Identify which cell holds the provided text, then report its [X, Y] central coordinate. 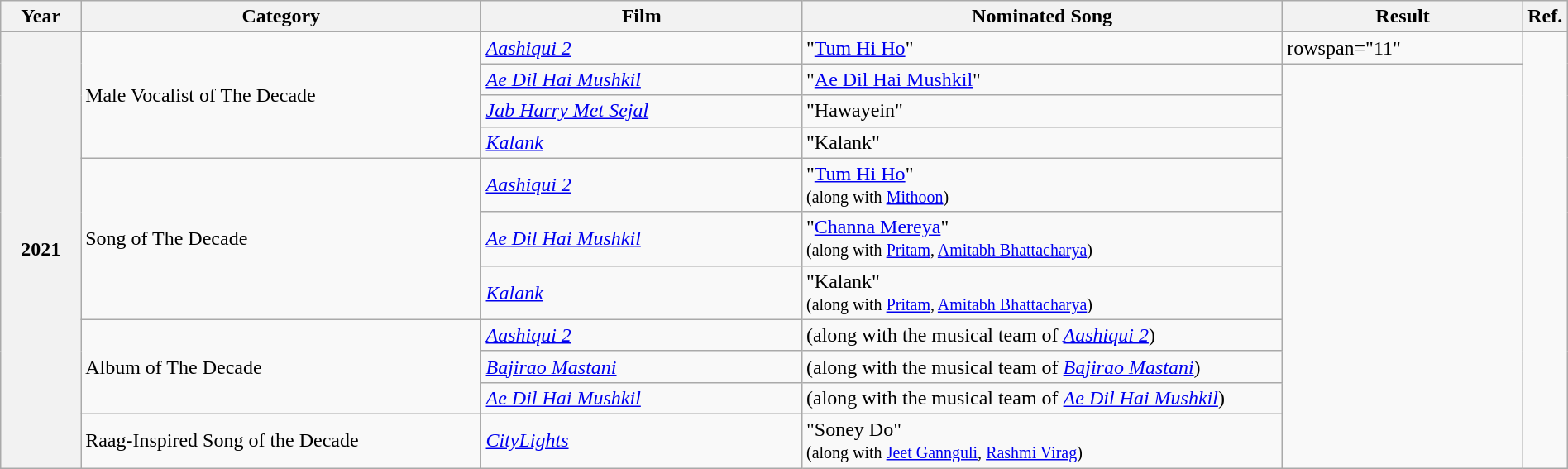
(along with the musical team of Ae Dil Hai Mushkil) [1042, 398]
Album of The Decade [281, 366]
CityLights [642, 440]
Song of The Decade [281, 238]
Result [1403, 17]
"Hawayein" [1042, 111]
"Tum Hi Ho" [1042, 48]
Raag-Inspired Song of the Decade [281, 440]
rowspan="11" [1403, 48]
Male Vocalist of The Decade [281, 95]
"Kalank" [1042, 142]
Film [642, 17]
Jab Harry Met Sejal [642, 111]
"Tum Hi Ho"(along with Mithoon) [1042, 185]
(along with the musical team of Aashiqui 2) [1042, 335]
Year [41, 17]
Nominated Song [1042, 17]
Ref. [1545, 17]
"Kalank"(along with Pritam, Amitabh Bhattacharya) [1042, 293]
(along with the musical team of Bajirao Mastani) [1042, 366]
"Ae Dil Hai Mushkil" [1042, 79]
"Soney Do"(along with Jeet Gannguli, Rashmi Virag) [1042, 440]
Category [281, 17]
"Channa Mereya"(along with Pritam, Amitabh Bhattacharya) [1042, 238]
2021 [41, 250]
Bajirao Mastani [642, 366]
